Capture the cell that displays the provided text and extract its [x, y] central coordinate. 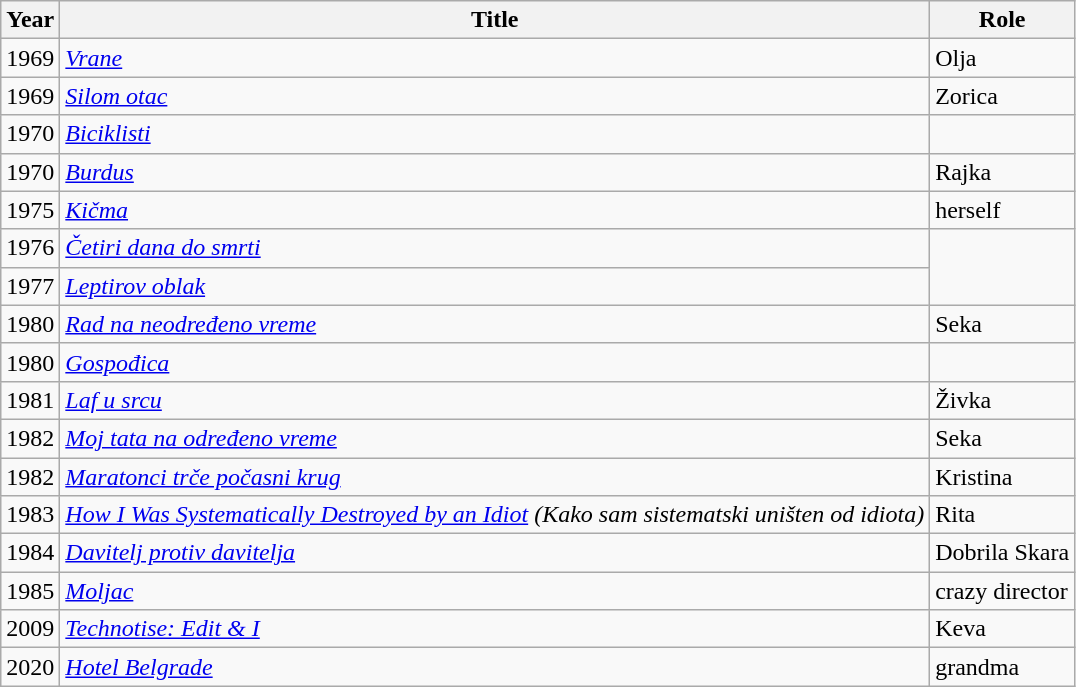
Moj tata na određeno vreme [495, 438]
2020 [30, 667]
Keva [1002, 629]
Vrane [495, 58]
1976 [30, 248]
Role [1002, 20]
Zorica [1002, 96]
1977 [30, 286]
Živka [1002, 400]
Dobrila Skara [1002, 553]
2009 [30, 629]
1983 [30, 515]
Leptirov oblak [495, 286]
Technotise: Edit & I [495, 629]
Year [30, 20]
Hotel Belgrade [495, 667]
Rita [1002, 515]
Kičma [495, 210]
1975 [30, 210]
1981 [30, 400]
Rad na neodređeno vreme [495, 324]
Biciklisti [495, 134]
Rajka [1002, 172]
crazy director [1002, 591]
1985 [30, 591]
herself [1002, 210]
Laf u srcu [495, 400]
Title [495, 20]
1984 [30, 553]
Kristina [1002, 477]
Olja [1002, 58]
Moljac [495, 591]
Četiri dana do smrti [495, 248]
Burdus [495, 172]
How I Was Systematically Destroyed by an Idiot (Kako sam sistematski uništen od idiota) [495, 515]
Maratonci trče počasni krug [495, 477]
Gospođica [495, 362]
grandma [1002, 667]
Silom otac [495, 96]
Davitelj protiv davitelja [495, 553]
